Return (X, Y) of the center of cell containing provided text 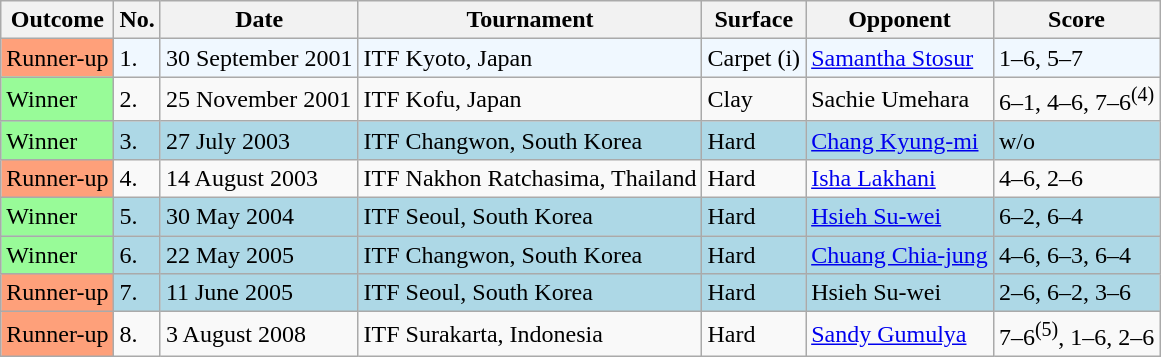
4–6, 6–3, 6–4 (1076, 255)
w/o (1076, 140)
ITF Kyoto, Japan (530, 58)
6. (137, 255)
2–6, 6–2, 3–6 (1076, 293)
22 May 2005 (259, 255)
25 November 2001 (259, 100)
Outcome (58, 20)
8. (137, 334)
Clay (754, 100)
3. (137, 140)
ITF Surakarta, Indonesia (530, 334)
Carpet (i) (754, 58)
Chuang Chia-jung (900, 255)
3 August 2008 (259, 334)
4. (137, 178)
5. (137, 217)
6–2, 6–4 (1076, 217)
Sachie Umehara (900, 100)
7. (137, 293)
27 July 2003 (259, 140)
1–6, 5–7 (1076, 58)
Isha Lakhani (900, 178)
No. (137, 20)
14 August 2003 (259, 178)
ITF Nakhon Ratchasima, Thailand (530, 178)
Surface (754, 20)
7–6(5), 1–6, 2–6 (1076, 334)
Samantha Stosur (900, 58)
Score (1076, 20)
Tournament (530, 20)
4–6, 2–6 (1076, 178)
Chang Kyung-mi (900, 140)
Opponent (900, 20)
Date (259, 20)
ITF Kofu, Japan (530, 100)
30 May 2004 (259, 217)
6–1, 4–6, 7–6(4) (1076, 100)
Sandy Gumulya (900, 334)
11 June 2005 (259, 293)
1. (137, 58)
2. (137, 100)
30 September 2001 (259, 58)
